Pinpoint the cell where the given text exists, returning its (X, Y) midpoint coordinate. 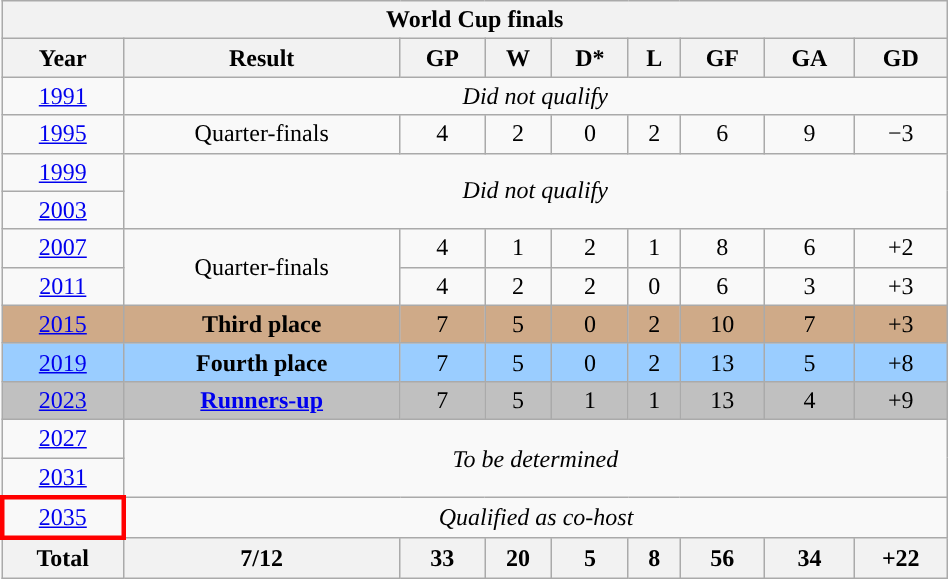
3 (810, 286)
GA (810, 58)
7/12 (262, 558)
L (654, 58)
Result (262, 58)
33 (442, 558)
56 (722, 558)
34 (810, 558)
2035 (62, 518)
+8 (900, 362)
+22 (900, 558)
+2 (900, 248)
1995 (62, 134)
1999 (62, 172)
D* (590, 58)
Year (62, 58)
2003 (62, 210)
Runners-up (262, 400)
2019 (62, 362)
World Cup finals (474, 20)
2027 (62, 438)
9 (810, 134)
20 (518, 558)
2015 (62, 324)
10 (722, 324)
Fourth place (262, 362)
+9 (900, 400)
2023 (62, 400)
1991 (62, 96)
W (518, 58)
GF (722, 58)
GD (900, 58)
2011 (62, 286)
Third place (262, 324)
GP (442, 58)
To be determined (535, 458)
Qualified as co-host (535, 518)
−3 (900, 134)
2031 (62, 478)
2007 (62, 248)
Total (62, 558)
